Pinpoint the cell where the given text exists, returning its [X, Y] midpoint coordinate. 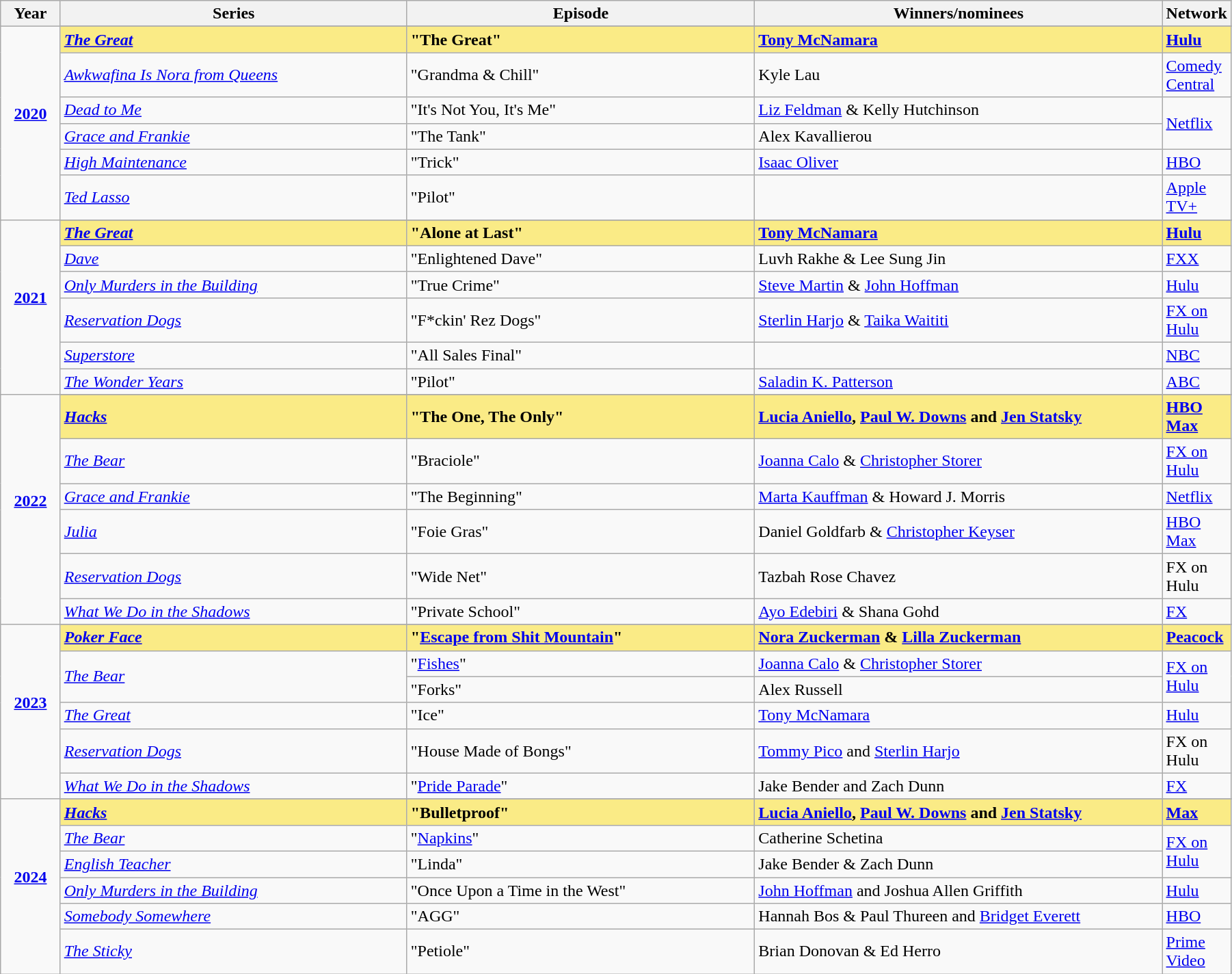
Liz Feldman & Kelly Hutchinson [959, 110]
Superstore [234, 355]
Brian Donovan & Ed Herro [959, 952]
Max [1196, 812]
"Bulletproof" [581, 812]
"Once Upon a Time in the West" [581, 890]
Tazbah Rose Chavez [959, 576]
Network [1196, 14]
"It's Not You, It's Me" [581, 110]
"True Crime" [581, 285]
"Wide Net" [581, 576]
"House Made of Bongs" [581, 751]
Luvh Rakhe & Lee Sung Jin [959, 259]
Awkwafina Is Nora from Queens [234, 75]
Somebody Somewhere [234, 917]
Catherine Schetina [959, 838]
Ayo Edebiri & Shana Gohd [959, 611]
"Forks" [581, 689]
NBC [1196, 355]
"Alone at Last" [581, 233]
Daniel Goldfarb & Christopher Keyser [959, 532]
Julia [234, 532]
Saladin K. Patterson [959, 381]
Dead to Me [234, 110]
Peacock [1196, 637]
"The One, The Only" [581, 417]
2020 [30, 123]
Kyle Lau [959, 75]
2022 [30, 510]
"Petiole" [581, 952]
Steve Martin & John Hoffman [959, 285]
2021 [30, 306]
"Grandma & Chill" [581, 75]
"The Beginning" [581, 497]
"Braciole" [581, 461]
"Foie Gras" [581, 532]
"All Sales Final" [581, 355]
"Fishes" [581, 663]
High Maintenance [234, 162]
Episode [581, 14]
Marta Kauffman & Howard J. Morris [959, 497]
"Linda" [581, 864]
"The Great" [581, 40]
Series [234, 14]
Jake Bender and Zach Dunn [959, 786]
Alex Kavallierou [959, 136]
FXX [1196, 259]
Ted Lasso [234, 197]
The Wonder Years [234, 381]
Isaac Oliver [959, 162]
Poker Face [234, 637]
"Enlightened Dave" [581, 259]
Apple TV+ [1196, 197]
"Trick" [581, 162]
English Teacher [234, 864]
"F*ckin' Rez Dogs" [581, 320]
"AGG" [581, 917]
Winners/nominees [959, 14]
Sterlin Harjo & Taika Waititi [959, 320]
Prime Video [1196, 952]
2023 [30, 711]
"Escape from Shit Mountain" [581, 637]
John Hoffman and Joshua Allen Griffith [959, 890]
Hannah Bos & Paul Thureen and Bridget Everett [959, 917]
Comedy Central [1196, 75]
"The Tank" [581, 136]
"Pride Parade" [581, 786]
Dave [234, 259]
Nora Zuckerman & Lilla Zuckerman [959, 637]
ABC [1196, 381]
The Sticky [234, 952]
"Ice" [581, 715]
"Napkins" [581, 838]
2024 [30, 886]
Tommy Pico and Sterlin Harjo [959, 751]
Jake Bender & Zach Dunn [959, 864]
Year [30, 14]
"Private School" [581, 611]
Alex Russell [959, 689]
